Find where the given text appears and provide that cell's center as (X, Y) coordinate. 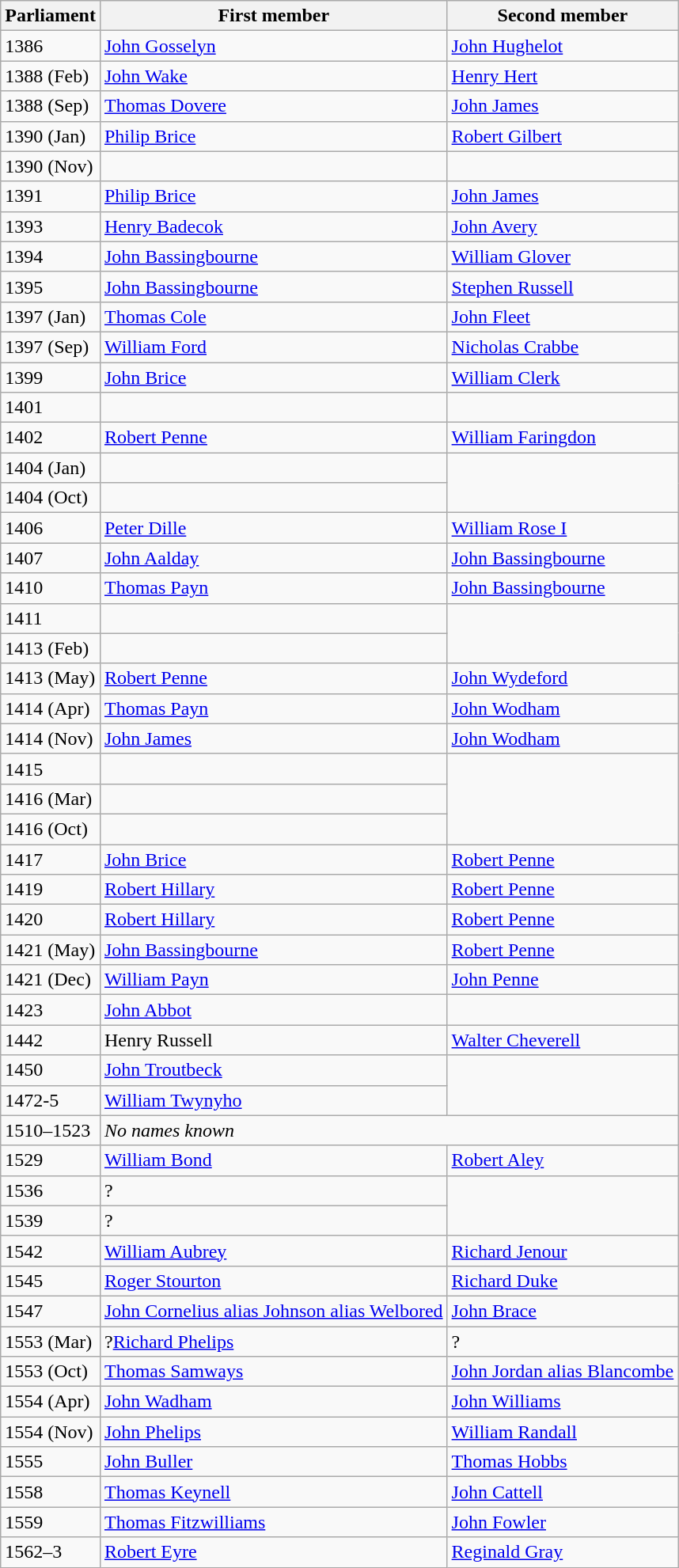
Thomas Hobbs (563, 1462)
Robert Gilbert (563, 136)
Walter Cheverell (563, 1040)
John Wydeford (563, 678)
John Williams (563, 1402)
William Bond (274, 1160)
1554 (Nov) (51, 1432)
1402 (51, 438)
1406 (51, 528)
John Avery (563, 226)
1413 (Feb) (51, 648)
John Wadham (274, 1402)
John Wake (274, 76)
William Faringdon (563, 438)
Thomas Samways (274, 1372)
John Cattell (563, 1492)
John Buller (274, 1462)
1404 (Jan) (51, 468)
Richard Duke (563, 1281)
John Troutbeck (274, 1070)
John Penne (563, 980)
1393 (51, 226)
1558 (51, 1492)
1395 (51, 287)
William Payn (274, 980)
Roger Stourton (274, 1281)
Thomas Keynell (274, 1492)
Nicholas Crabbe (563, 347)
1510–1523 (51, 1130)
John Gosselyn (274, 46)
1421 (May) (51, 950)
Thomas Cole (274, 317)
1417 (51, 859)
First member (274, 16)
1539 (51, 1221)
Peter Dille (274, 528)
William Ford (274, 347)
1416 (Oct) (51, 829)
1547 (51, 1311)
1562–3 (51, 1552)
William Randall (563, 1432)
Henry Badecok (274, 226)
1390 (Nov) (51, 166)
1411 (51, 618)
1450 (51, 1070)
No names known (389, 1130)
William Aubrey (274, 1251)
?Richard Phelips (274, 1342)
John Aalday (274, 558)
1529 (51, 1160)
1386 (51, 46)
1554 (Apr) (51, 1402)
1542 (51, 1251)
Thomas Fitzwilliams (274, 1522)
1423 (51, 1010)
1416 (Mar) (51, 799)
John Fowler (563, 1522)
1397 (Jan) (51, 317)
1545 (51, 1281)
1404 (Oct) (51, 498)
1394 (51, 256)
1555 (51, 1462)
Henry Hert (563, 76)
Robert Eyre (274, 1552)
1399 (51, 378)
William Twynyho (274, 1100)
Parliament (51, 16)
Second member (563, 16)
1391 (51, 196)
1390 (Jan) (51, 136)
1414 (Nov) (51, 738)
1410 (51, 588)
William Rose I (563, 528)
1414 (Apr) (51, 708)
1553 (Mar) (51, 1342)
Henry Russell (274, 1040)
John Jordan alias Blancombe (563, 1372)
1420 (51, 920)
1407 (51, 558)
1442 (51, 1040)
1472-5 (51, 1100)
1388 (Sep) (51, 106)
1559 (51, 1522)
Thomas Dovere (274, 106)
1388 (Feb) (51, 76)
1413 (May) (51, 678)
1553 (Oct) (51, 1372)
Reginald Gray (563, 1552)
William Glover (563, 256)
John Phelips (274, 1432)
John Cornelius alias Johnson alias Welbored (274, 1311)
William Clerk (563, 378)
1536 (51, 1190)
1421 (Dec) (51, 980)
John Abbot (274, 1010)
John Fleet (563, 317)
John Hughelot (563, 46)
Robert Aley (563, 1160)
Stephen Russell (563, 287)
1415 (51, 769)
1397 (Sep) (51, 347)
1419 (51, 890)
John Brace (563, 1311)
1401 (51, 408)
Richard Jenour (563, 1251)
